Scan for the cell matching the given text and deliver its [X, Y] coordinate at center. 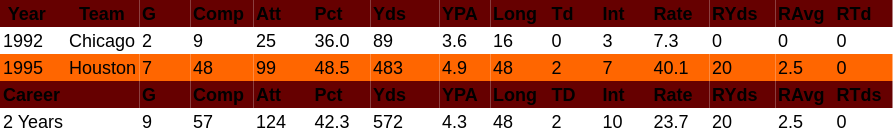
TD [574, 94]
483 [404, 68]
25 [282, 40]
Year [33, 14]
Team [102, 14]
48.5 [341, 68]
2.5 [804, 68]
1995 [33, 68]
Td [574, 14]
1992 [33, 40]
7.3 [680, 40]
99 [282, 68]
9 [222, 40]
20 [742, 68]
3.6 [464, 40]
89 [404, 40]
40.1 [680, 68]
3 [626, 40]
4.9 [464, 68]
RTd [863, 14]
Houston [102, 68]
RTds [863, 94]
16 [519, 40]
36.0 [341, 40]
Chicago [102, 40]
Career [70, 94]
